Locate the cell with the specified text and output its (X, Y) center coordinate. 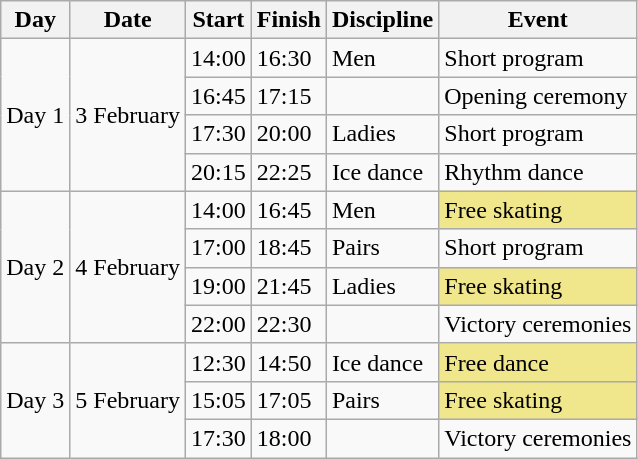
Date (128, 20)
17:05 (288, 400)
Free dance (538, 362)
22:30 (288, 324)
22:00 (219, 324)
Day 3 (36, 400)
16:30 (288, 58)
17:00 (219, 248)
Day (36, 20)
Opening ceremony (538, 96)
17:15 (288, 96)
Rhythm dance (538, 172)
14:50 (288, 362)
20:00 (288, 134)
Finish (288, 20)
Start (219, 20)
Discipline (382, 20)
4 February (128, 267)
12:30 (219, 362)
3 February (128, 115)
21:45 (288, 286)
Day 1 (36, 115)
5 February (128, 400)
20:15 (219, 172)
18:00 (288, 438)
22:25 (288, 172)
Event (538, 20)
19:00 (219, 286)
15:05 (219, 400)
Day 2 (36, 267)
18:45 (288, 248)
